Extract the (X, Y) coordinate from the center of the cell holding the provided text.  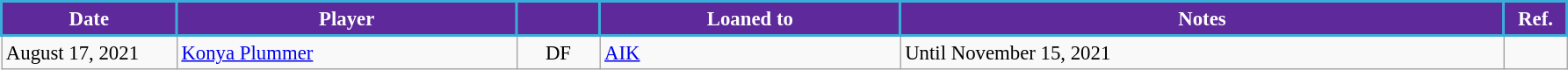
Until November 15, 2021 (1202, 52)
Konya Plummer (346, 52)
AIK (750, 52)
DF (559, 52)
Notes (1202, 19)
Loaned to (750, 19)
Date (90, 19)
August 17, 2021 (90, 52)
Player (346, 19)
Ref. (1535, 19)
